Locate the cell with the specified text and output its (x, y) center coordinate. 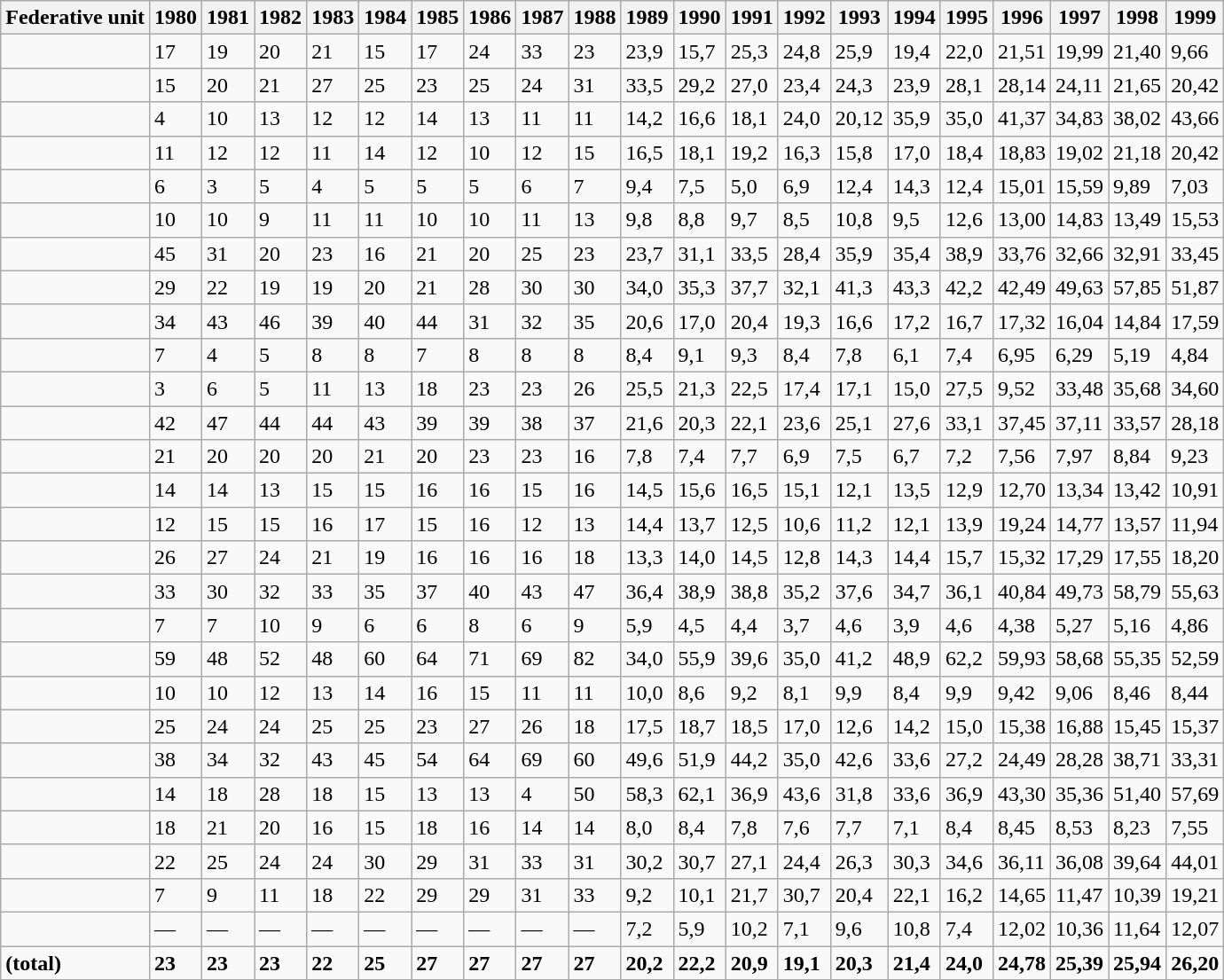
1995 (967, 18)
42,6 (859, 760)
49,6 (647, 760)
21,7 (752, 895)
16,7 (967, 321)
15,32 (1022, 558)
58,68 (1080, 659)
23,6 (804, 423)
34,83 (1080, 119)
(total) (75, 962)
14,65 (1022, 895)
8,23 (1137, 827)
25,5 (647, 388)
11,2 (859, 524)
57,69 (1196, 794)
10,91 (1196, 490)
20,12 (859, 119)
23,4 (804, 85)
13,7 (699, 524)
55,35 (1137, 659)
17,4 (804, 388)
9,1 (699, 355)
13,5 (914, 490)
9,4 (647, 186)
34,6 (967, 861)
22,2 (699, 962)
1984 (385, 18)
38,02 (1137, 119)
82 (594, 659)
39,64 (1137, 861)
49,63 (1080, 287)
7,97 (1080, 457)
17,2 (914, 321)
26,3 (859, 861)
54 (438, 760)
20,9 (752, 962)
5,0 (752, 186)
33,48 (1080, 388)
41,3 (859, 287)
21,65 (1137, 85)
15,38 (1022, 726)
32,66 (1080, 254)
9,06 (1080, 693)
18,20 (1196, 558)
25,3 (752, 51)
21,18 (1137, 153)
1988 (594, 18)
27,2 (967, 760)
50 (594, 794)
6,29 (1080, 355)
27,0 (752, 85)
17,1 (859, 388)
28,28 (1080, 760)
29,2 (699, 85)
19,21 (1196, 895)
19,02 (1080, 153)
9,89 (1137, 186)
16,2 (967, 895)
35,36 (1080, 794)
12,07 (1196, 929)
28,14 (1022, 85)
49,73 (1080, 592)
21,40 (1137, 51)
18,4 (967, 153)
1990 (699, 18)
17,55 (1137, 558)
8,0 (647, 827)
36,1 (967, 592)
27,5 (967, 388)
40,84 (1022, 592)
35,2 (804, 592)
38,8 (752, 592)
25,39 (1080, 962)
26,20 (1196, 962)
12,70 (1022, 490)
35,68 (1137, 388)
14,77 (1080, 524)
44,2 (752, 760)
48,9 (914, 659)
4,38 (1022, 625)
17,5 (647, 726)
7,55 (1196, 827)
43,3 (914, 287)
41,2 (859, 659)
34,7 (914, 592)
32,1 (804, 287)
6,7 (914, 457)
11,64 (1137, 929)
1985 (438, 18)
43,6 (804, 794)
13,49 (1137, 220)
1989 (647, 18)
24,49 (1022, 760)
31,8 (859, 794)
62,2 (967, 659)
13,42 (1137, 490)
28,18 (1196, 423)
14,84 (1137, 321)
1983 (333, 18)
10,2 (752, 929)
52 (280, 659)
42 (176, 423)
33,76 (1022, 254)
44,01 (1196, 861)
1986 (490, 18)
5,27 (1080, 625)
27,1 (752, 861)
36,4 (647, 592)
57,85 (1137, 287)
27,6 (914, 423)
13,9 (967, 524)
21,6 (647, 423)
43,30 (1022, 794)
1991 (752, 18)
28,1 (967, 85)
19,3 (804, 321)
21,51 (1022, 51)
25,94 (1137, 962)
13,3 (647, 558)
3,9 (914, 625)
17,32 (1022, 321)
37,45 (1022, 423)
1997 (1080, 18)
16,04 (1080, 321)
5,16 (1137, 625)
10,0 (647, 693)
9,66 (1196, 51)
8,44 (1196, 693)
9,42 (1022, 693)
9,52 (1022, 388)
9,8 (647, 220)
1981 (229, 18)
1998 (1137, 18)
17,29 (1080, 558)
55,9 (699, 659)
46 (280, 321)
10,6 (804, 524)
37,7 (752, 287)
1993 (859, 18)
58,3 (647, 794)
8,6 (699, 693)
24,3 (859, 85)
18,7 (699, 726)
21,4 (914, 962)
8,46 (1137, 693)
8,5 (804, 220)
1996 (1022, 18)
18,5 (752, 726)
4,86 (1196, 625)
1987 (543, 18)
4,84 (1196, 355)
24,11 (1080, 85)
19,99 (1080, 51)
8,53 (1080, 827)
19,4 (914, 51)
14,0 (699, 558)
6,95 (1022, 355)
Federative unit (75, 18)
10,1 (699, 895)
59 (176, 659)
42,2 (967, 287)
62,1 (699, 794)
7,6 (804, 827)
9,6 (859, 929)
19,24 (1022, 524)
15,01 (1022, 186)
10,36 (1080, 929)
4,5 (699, 625)
32,91 (1137, 254)
1994 (914, 18)
21,3 (699, 388)
51,40 (1137, 794)
15,45 (1137, 726)
58,79 (1137, 592)
3,7 (804, 625)
22,0 (967, 51)
12,8 (804, 558)
24,4 (804, 861)
9,23 (1196, 457)
6,1 (914, 355)
15,59 (1080, 186)
7,56 (1022, 457)
7,03 (1196, 186)
35,4 (914, 254)
37,6 (859, 592)
10,39 (1137, 895)
1982 (280, 18)
12,02 (1022, 929)
8,8 (699, 220)
55,63 (1196, 592)
25,1 (859, 423)
30,3 (914, 861)
23,7 (647, 254)
14,83 (1080, 220)
39,6 (752, 659)
36,11 (1022, 861)
15,8 (859, 153)
35,3 (699, 287)
8,84 (1137, 457)
16,88 (1080, 726)
12,5 (752, 524)
5,19 (1137, 355)
36,08 (1080, 861)
13,00 (1022, 220)
17,59 (1196, 321)
1992 (804, 18)
28,4 (804, 254)
11,47 (1080, 895)
34,60 (1196, 388)
31,1 (699, 254)
38,71 (1137, 760)
13,57 (1137, 524)
30,2 (647, 861)
22,5 (752, 388)
20,2 (647, 962)
59,93 (1022, 659)
18,83 (1022, 153)
9,7 (752, 220)
13,34 (1080, 490)
33,31 (1196, 760)
15,6 (699, 490)
8,45 (1022, 827)
24,8 (804, 51)
15,37 (1196, 726)
41,37 (1022, 119)
8,1 (804, 693)
24,78 (1022, 962)
33,45 (1196, 254)
33,57 (1137, 423)
16,3 (804, 153)
37,11 (1080, 423)
51,87 (1196, 287)
71 (490, 659)
52,59 (1196, 659)
20,6 (647, 321)
4,4 (752, 625)
42,49 (1022, 287)
9,5 (914, 220)
11,94 (1196, 524)
12,9 (967, 490)
9,3 (752, 355)
25,9 (859, 51)
19,2 (752, 153)
33,1 (967, 423)
1980 (176, 18)
15,53 (1196, 220)
19,1 (804, 962)
1999 (1196, 18)
51,9 (699, 760)
43,66 (1196, 119)
15,1 (804, 490)
